Scan for the cell matching the given text and deliver its [X, Y] coordinate at center. 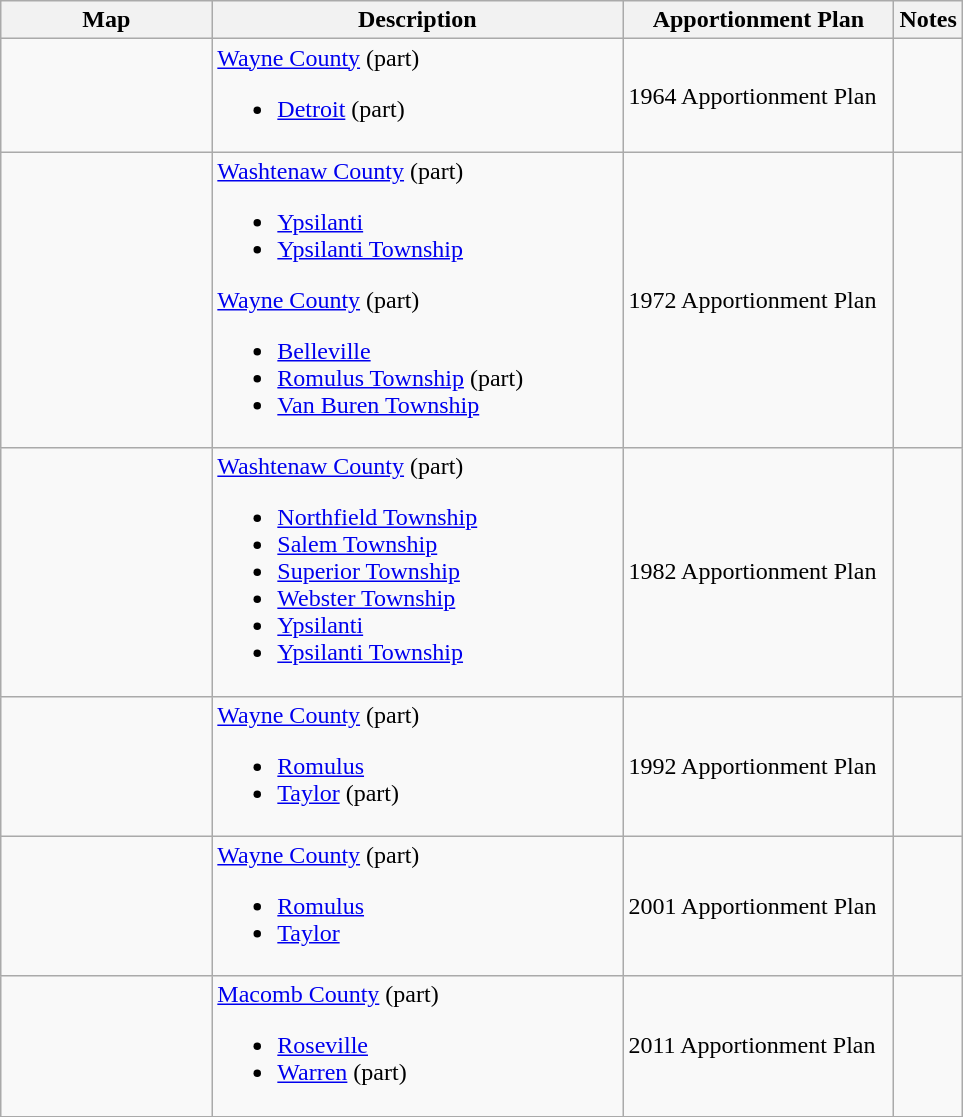
Notes [928, 20]
Map [106, 20]
1982 Apportionment Plan [758, 572]
1992 Apportionment Plan [758, 766]
2001 Apportionment Plan [758, 906]
Wayne County (part)RomulusTaylor [418, 906]
Washtenaw County (part)YpsilantiYpsilanti TownshipWayne County (part)BellevilleRomulus Township (part)Van Buren Township [418, 300]
2011 Apportionment Plan [758, 1046]
Macomb County (part)RosevilleWarren (part) [418, 1046]
Wayne County (part)Detroit (part) [418, 96]
1964 Apportionment Plan [758, 96]
Washtenaw County (part)Northfield TownshipSalem TownshipSuperior TownshipWebster TownshipYpsilantiYpsilanti Township [418, 572]
1972 Apportionment Plan [758, 300]
Description [418, 20]
Apportionment Plan [758, 20]
Wayne County (part)RomulusTaylor (part) [418, 766]
